Capture the cell that displays the provided text and extract its (X, Y) central coordinate. 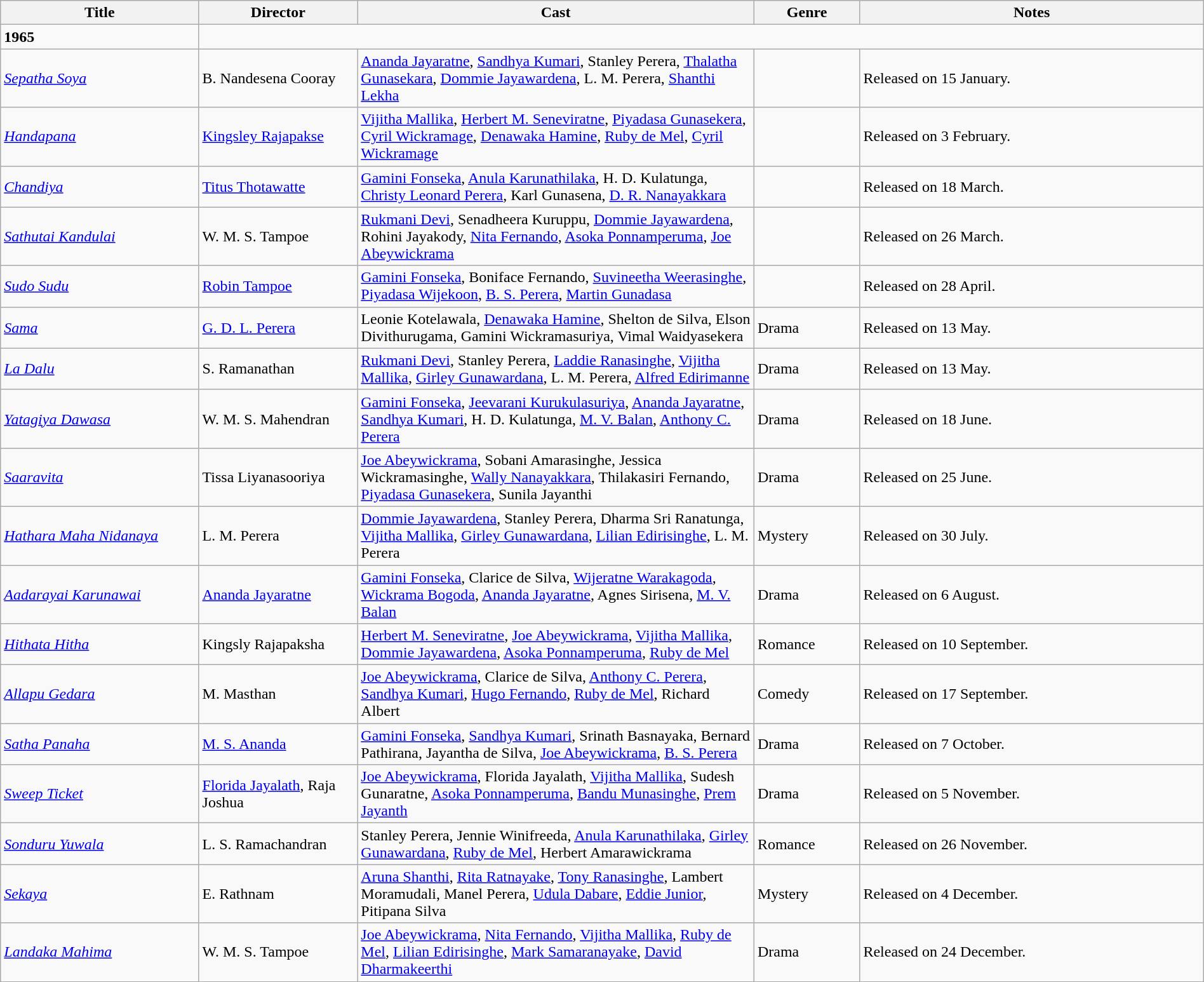
Cast (556, 13)
Released on 6 August. (1031, 595)
Ananda Jayaratne (278, 595)
Genre (806, 13)
Director (278, 13)
Chandiya (100, 187)
Sweep Ticket (100, 794)
Aadarayai Karunawai (100, 595)
Released on 5 November. (1031, 794)
Released on 30 July. (1031, 535)
Title (100, 13)
Released on 25 June. (1031, 477)
Released on 17 September. (1031, 694)
L. M. Perera (278, 535)
La Dalu (100, 368)
Joe Abeywickrama, Sobani Amarasinghe, Jessica Wickramasinghe, Wally Nanayakkara, Thilakasiri Fernando, Piyadasa Gunasekera, Sunila Jayanthi (556, 477)
Released on 18 March. (1031, 187)
L. S. Ramachandran (278, 844)
Florida Jayalath, Raja Joshua (278, 794)
G. D. L. Perera (278, 328)
Handapana (100, 137)
Herbert M. Seneviratne, Joe Abeywickrama, Vijitha Mallika, Dommie Jayawardena, Asoka Ponnamperuma, Ruby de Mel (556, 644)
B. Nandesena Cooray (278, 78)
Released on 24 December. (1031, 952)
Joe Abeywickrama, Clarice de Silva, Anthony C. Perera, Sandhya Kumari, Hugo Fernando, Ruby de Mel, Richard Albert (556, 694)
Gamini Fonseka, Clarice de Silva, Wijeratne Warakagoda, Wickrama Bogoda, Ananda Jayaratne, Agnes Sirisena, M. V. Balan (556, 595)
Dommie Jayawardena, Stanley Perera, Dharma Sri Ranatunga, Vijitha Mallika, Girley Gunawardana, Lilian Edirisinghe, L. M. Perera (556, 535)
Landaka Mahima (100, 952)
Released on 4 December. (1031, 894)
Kingsley Rajapakse (278, 137)
Comedy (806, 694)
Released on 18 June. (1031, 419)
Rukmani Devi, Senadheera Kuruppu, Dommie Jayawardena, Rohini Jayakody, Nita Fernando, Asoka Ponnamperuma, Joe Abeywickrama (556, 236)
1965 (100, 37)
Sathutai Kandulai (100, 236)
Released on 28 April. (1031, 286)
Gamini Fonseka, Anula Karunathilaka, H. D. Kulatunga, Christy Leonard Perera, Karl Gunasena, D. R. Nanayakkara (556, 187)
Titus Thotawatte (278, 187)
Leonie Kotelawala, Denawaka Hamine, Shelton de Silva, Elson Divithurugama, Gamini Wickramasuriya, Vimal Waidyasekera (556, 328)
Gamini Fonseka, Jeevarani Kurukulasuriya, Ananda Jayaratne, Sandhya Kumari, H. D. Kulatunga, M. V. Balan, Anthony C. Perera (556, 419)
Yatagiya Dawasa (100, 419)
Tissa Liyanasooriya (278, 477)
Sonduru Yuwala (100, 844)
E. Rathnam (278, 894)
Sama (100, 328)
Robin Tampoe (278, 286)
Satha Panaha (100, 744)
Vijitha Mallika, Herbert M. Seneviratne, Piyadasa Gunasekera, Cyril Wickramage, Denawaka Hamine, Ruby de Mel, Cyril Wickramage (556, 137)
Released on 26 March. (1031, 236)
Released on 7 October. (1031, 744)
W. M. S. Mahendran (278, 419)
Hathara Maha Nidanaya (100, 535)
Saaravita (100, 477)
Gamini Fonseka, Boniface Fernando, Suvineetha Weerasinghe, Piyadasa Wijekoon, B. S. Perera, Martin Gunadasa (556, 286)
Rukmani Devi, Stanley Perera, Laddie Ranasinghe, Vijitha Mallika, Girley Gunawardana, L. M. Perera, Alfred Edirimanne (556, 368)
M. S. Ananda (278, 744)
Stanley Perera, Jennie Winifreeda, Anula Karunathilaka, Girley Gunawardana, Ruby de Mel, Herbert Amarawickrama (556, 844)
Ananda Jayaratne, Sandhya Kumari, Stanley Perera, Thalatha Gunasekara, Dommie Jayawardena, L. M. Perera, Shanthi Lekha (556, 78)
Sekaya (100, 894)
Released on 15 January. (1031, 78)
Sepatha Soya (100, 78)
M. Masthan (278, 694)
Hithata Hitha (100, 644)
Released on 3 February. (1031, 137)
Joe Abeywickrama, Florida Jayalath, Vijitha Mallika, Sudesh Gunaratne, Asoka Ponnamperuma, Bandu Munasinghe, Prem Jayanth (556, 794)
Aruna Shanthi, Rita Ratnayake, Tony Ranasinghe, Lambert Moramudali, Manel Perera, Udula Dabare, Eddie Junior, Pitipana Silva (556, 894)
Joe Abeywickrama, Nita Fernando, Vijitha Mallika, Ruby de Mel, Lilian Edirisinghe, Mark Samaranayake, David Dharmakeerthi (556, 952)
Gamini Fonseka, Sandhya Kumari, Srinath Basnayaka, Bernard Pathirana, Jayantha de Silva, Joe Abeywickrama, B. S. Perera (556, 744)
Sudo Sudu (100, 286)
Allapu Gedara (100, 694)
Released on 10 September. (1031, 644)
Released on 26 November. (1031, 844)
Kingsly Rajapaksha (278, 644)
S. Ramanathan (278, 368)
Notes (1031, 13)
